Scan for the cell matching the given text and deliver its [X, Y] coordinate at center. 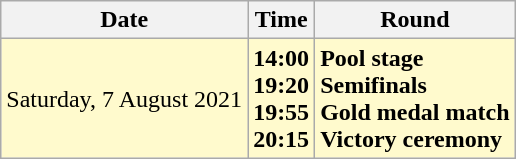
14:0019:2019:5520:15 [282, 98]
Saturday, 7 August 2021 [124, 98]
Time [282, 20]
Date [124, 20]
Round [415, 20]
Pool stageSemifinalsGold medal matchVictory ceremony [415, 98]
